Return (x, y) of the center of cell containing provided text 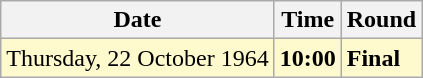
Final (381, 58)
10:00 (308, 58)
Thursday, 22 October 1964 (138, 58)
Date (138, 20)
Time (308, 20)
Round (381, 20)
